Find where the given text appears and provide that cell's center as [X, Y] coordinate. 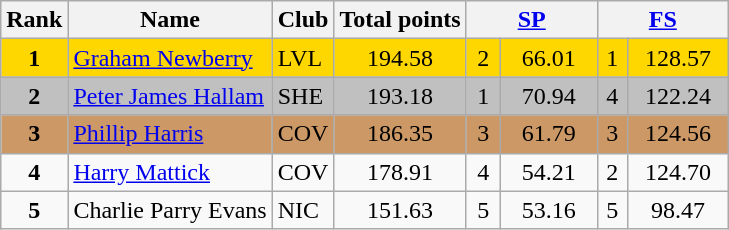
70.94 [548, 96]
124.56 [678, 134]
178.91 [400, 172]
124.70 [678, 172]
SP [532, 20]
Name [170, 20]
Graham Newberry [170, 58]
186.35 [400, 134]
FS [662, 20]
54.21 [548, 172]
Phillip Harris [170, 134]
66.01 [548, 58]
Total points [400, 20]
Club [303, 20]
61.79 [548, 134]
151.63 [400, 210]
Harry Mattick [170, 172]
SHE [303, 96]
122.24 [678, 96]
LVL [303, 58]
98.47 [678, 210]
53.16 [548, 210]
NIC [303, 210]
Rank [34, 20]
Charlie Parry Evans [170, 210]
Peter James Hallam [170, 96]
193.18 [400, 96]
194.58 [400, 58]
128.57 [678, 58]
